Identify which cell holds the provided text, then report its [x, y] central coordinate. 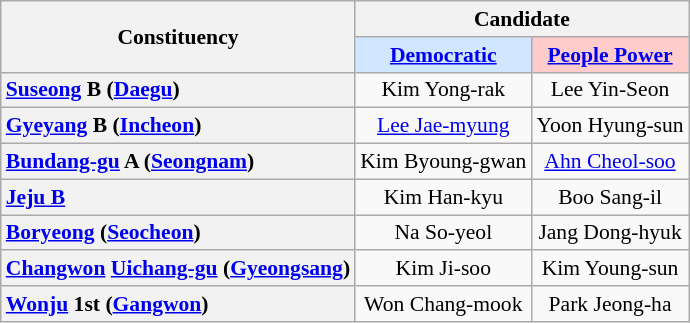
Kim Ji-soo [443, 269]
Gyeyang B (Incheon) [178, 126]
Lee Jae-myung [443, 126]
Constituency [178, 36]
Jeju B [178, 197]
Boryeong (Seocheon) [178, 233]
Yoon Hyung-sun [610, 126]
Park Jeong-ha [610, 304]
Won Chang-mook [443, 304]
Bundang-gu A (Seongnam) [178, 162]
Na So-yeol [443, 233]
Candidate [522, 19]
Jang Dong-hyuk [610, 233]
Kim Yong-rak [443, 90]
Boo Sang-il [610, 197]
Lee Yin-Seon [610, 90]
Wonju 1st (Gangwon) [178, 304]
People Power [610, 55]
Ahn Cheol-soo [610, 162]
Kim Han-kyu [443, 197]
Changwon Uichang-gu (Gyeongsang) [178, 269]
Kim Young-sun [610, 269]
Democratic [443, 55]
Kim Byoung-gwan [443, 162]
Suseong B (Daegu) [178, 90]
